From the cell containing the given text, extract its center point as [x, y] coordinate. 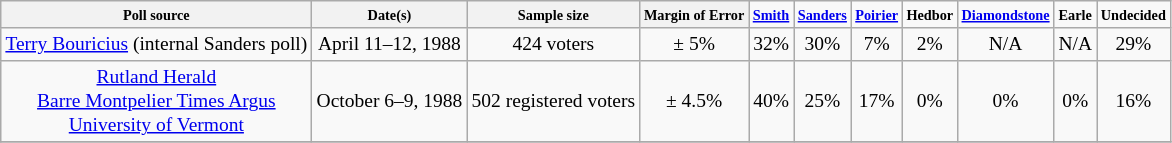
Margin of Error [694, 14]
17% [876, 100]
Date(s) [390, 14]
Rutland Herald Barre Montpelier Times Argus University of Vermont [156, 100]
40% [770, 100]
502 registered voters [554, 100]
Earle [1076, 14]
Undecided [1134, 14]
32% [770, 44]
Smith [770, 14]
Terry Bouricius (internal Sanders poll) [156, 44]
October 6–9, 1988 [390, 100]
Hedbor [930, 14]
Sanders [823, 14]
2% [930, 44]
30% [823, 44]
7% [876, 44]
25% [823, 100]
424 voters [554, 44]
29% [1134, 44]
Sample size [554, 14]
Diamondstone [1005, 14]
± 5% [694, 44]
± 4.5% [694, 100]
16% [1134, 100]
Poirier [876, 14]
April 11–12, 1988 [390, 44]
Poll source [156, 14]
